Find where the given text appears and provide that cell's center as [X, Y] coordinate. 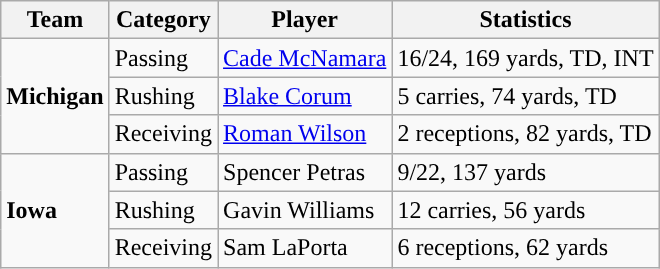
16/24, 169 yards, TD, INT [526, 58]
9/22, 137 yards [526, 172]
Gavin Williams [305, 210]
12 carries, 56 yards [526, 210]
Statistics [526, 20]
5 carries, 74 yards, TD [526, 96]
6 receptions, 62 yards [526, 248]
Sam LaPorta [305, 248]
Roman Wilson [305, 134]
Michigan [55, 96]
2 receptions, 82 yards, TD [526, 134]
Team [55, 20]
Iowa [55, 210]
Category [163, 20]
Cade McNamara [305, 58]
Blake Corum [305, 96]
Spencer Petras [305, 172]
Player [305, 20]
